Identify which cell holds the provided text, then report its (x, y) central coordinate. 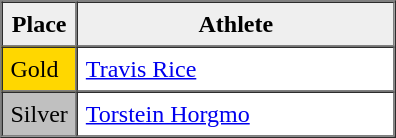
Gold (40, 68)
Silver (40, 114)
Athlete (236, 24)
Place (40, 24)
Torstein Horgmo (236, 114)
Travis Rice (236, 68)
